Identify which cell holds the provided text, then report its [X, Y] central coordinate. 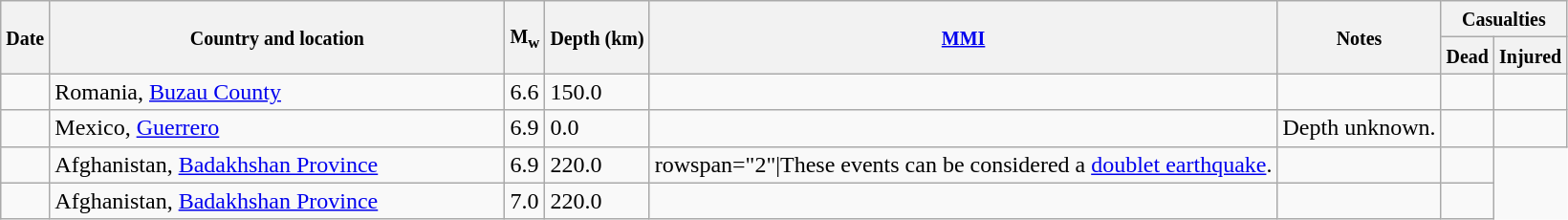
7.0 [525, 201]
Romania, Buzau County [277, 92]
150.0 [597, 92]
MMI [964, 37]
Depth (km) [597, 37]
Dead [1468, 55]
Date [25, 37]
0.0 [597, 128]
Notes [1360, 37]
Mexico, Guerrero [277, 128]
6.6 [525, 92]
Country and location [277, 37]
Casualties [1504, 19]
Depth unknown. [1360, 128]
Mw [525, 37]
rowspan="2"|These events can be considered a doublet earthquake. [964, 165]
Injured [1531, 55]
